Output the (X, Y) coordinate of the center of the cell containing the given text.  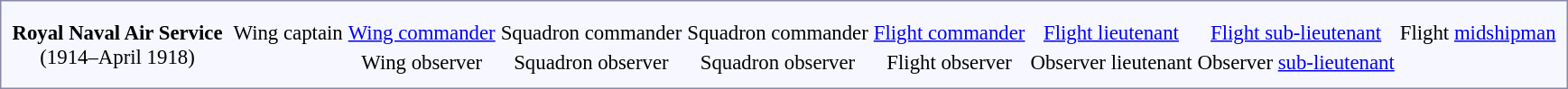
Flight sub-lieutenant (1296, 32)
Flight commander (950, 32)
Flight midshipman (1478, 32)
Flight observer (950, 62)
Royal Naval Air Service(1914–April 1918) (117, 45)
Wing commander (422, 32)
Flight lieutenant (1111, 32)
Wing observer (422, 62)
Wing captain (288, 32)
Observer lieutenant (1111, 62)
Observer sub-lieutenant (1296, 62)
